Detect which cell encompasses the target text, then output its [x, y] center coordinate. 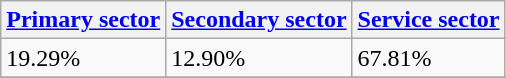
67.81% [428, 58]
Service sector [428, 20]
12.90% [259, 58]
Secondary sector [259, 20]
19.29% [84, 58]
Primary sector [84, 20]
